For the text-containing cell, return its midpoint in (X, Y) coordinate format. 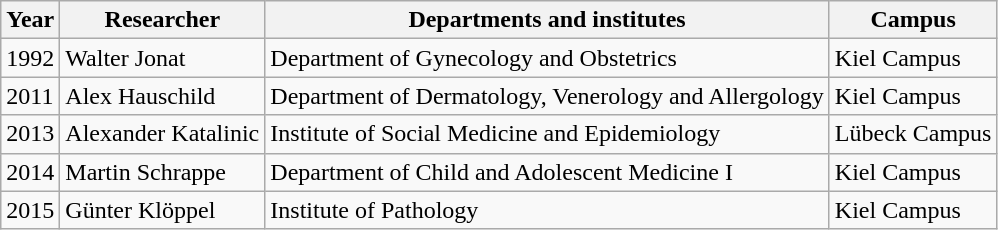
Institute of Social Medicine and Epidemiology (547, 134)
Günter Klöppel (162, 210)
2011 (30, 96)
Walter Jonat (162, 58)
2013 (30, 134)
2015 (30, 210)
Researcher (162, 20)
Alex Hauschild (162, 96)
Department of Gynecology and Obstetrics (547, 58)
Alexander Katalinic (162, 134)
Lübeck Campus (913, 134)
Department of Child and Adolescent Medicine I (547, 172)
Year (30, 20)
Martin Schrappe (162, 172)
Campus (913, 20)
Department of Dermatology, Venerology and Allergology (547, 96)
1992 (30, 58)
Institute of Pathology (547, 210)
2014 (30, 172)
Departments and institutes (547, 20)
